Return [x, y] of the center of cell containing provided text 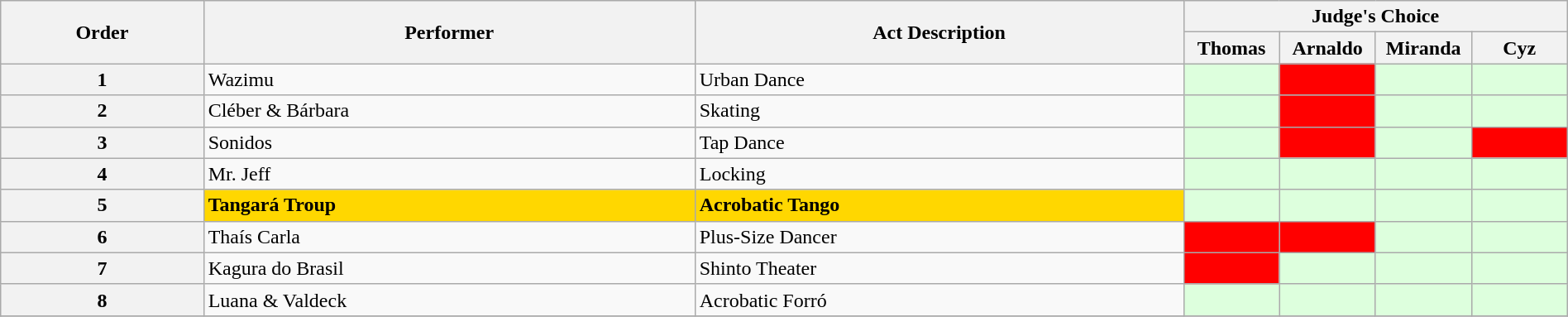
2 [103, 111]
Thomas [1231, 48]
Wazimu [449, 79]
8 [103, 300]
Act Description [939, 32]
3 [103, 142]
Order [103, 32]
Acrobatic Forró [939, 300]
4 [103, 174]
6 [103, 237]
Shinto Theater [939, 268]
Cléber & Bárbara [449, 111]
Sonidos [449, 142]
Mr. Jeff [449, 174]
Locking [939, 174]
Skating [939, 111]
Acrobatic Tango [939, 205]
5 [103, 205]
Tap Dance [939, 142]
1 [103, 79]
Miranda [1423, 48]
Cyz [1519, 48]
Thaís Carla [449, 237]
Urban Dance [939, 79]
Tangará Troup [449, 205]
7 [103, 268]
Arnaldo [1327, 48]
Luana & Valdeck [449, 300]
Performer [449, 32]
Judge's Choice [1375, 17]
Kagura do Brasil [449, 268]
Plus-Size Dancer [939, 237]
